Search for the cell housing the specified text and yield its [X, Y] center coordinate. 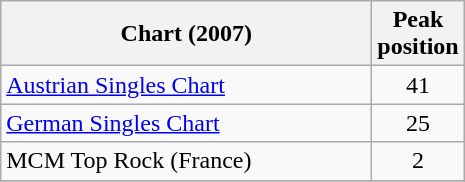
Chart (2007) [186, 34]
Austrian Singles Chart [186, 85]
German Singles Chart [186, 123]
25 [418, 123]
2 [418, 161]
MCM Top Rock (France) [186, 161]
41 [418, 85]
Peakposition [418, 34]
